Determine the (x, y) coordinate at the center of the cell enclosing the given text.  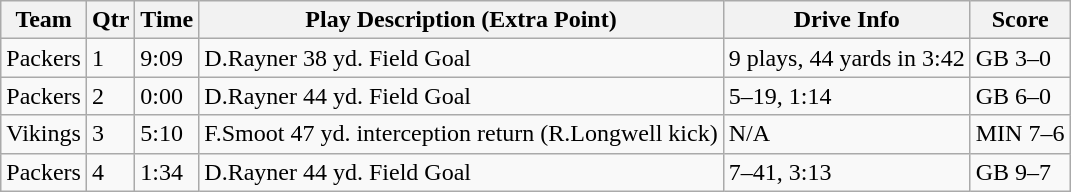
GB 3–0 (1020, 58)
Team (44, 20)
1:34 (167, 172)
5–19, 1:14 (846, 96)
Score (1020, 20)
D.Rayner 38 yd. Field Goal (461, 58)
5:10 (167, 134)
7–41, 3:13 (846, 172)
Time (167, 20)
GB 9–7 (1020, 172)
3 (110, 134)
F.Smoot 47 yd. interception return (R.Longwell kick) (461, 134)
9 plays, 44 yards in 3:42 (846, 58)
0:00 (167, 96)
1 (110, 58)
2 (110, 96)
Qtr (110, 20)
Drive Info (846, 20)
MIN 7–6 (1020, 134)
Play Description (Extra Point) (461, 20)
4 (110, 172)
9:09 (167, 58)
N/A (846, 134)
Vikings (44, 134)
GB 6–0 (1020, 96)
